Return (x, y) of the center of cell containing provided text 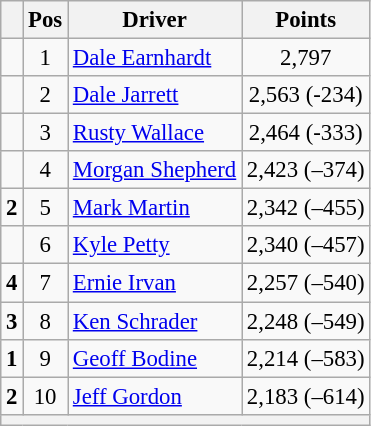
Driver (155, 20)
2,257 (–540) (306, 283)
2,423 (–374) (306, 170)
Geoff Bodine (155, 358)
Mark Martin (155, 208)
2,248 (–549) (306, 321)
Dale Jarrett (155, 95)
8 (46, 321)
2,464 (-333) (306, 133)
Rusty Wallace (155, 133)
5 (46, 208)
Ernie Irvan (155, 283)
Dale Earnhardt (155, 58)
2,563 (-234) (306, 95)
2,340 (–457) (306, 245)
Ken Schrader (155, 321)
Pos (46, 20)
7 (46, 283)
6 (46, 245)
Jeff Gordon (155, 396)
Morgan Shepherd (155, 170)
Kyle Petty (155, 245)
2,342 (–455) (306, 208)
2,797 (306, 58)
2,214 (–583) (306, 358)
9 (46, 358)
10 (46, 396)
Points (306, 20)
2,183 (–614) (306, 396)
